Pinpoint the cell where the given text exists, returning its [x, y] midpoint coordinate. 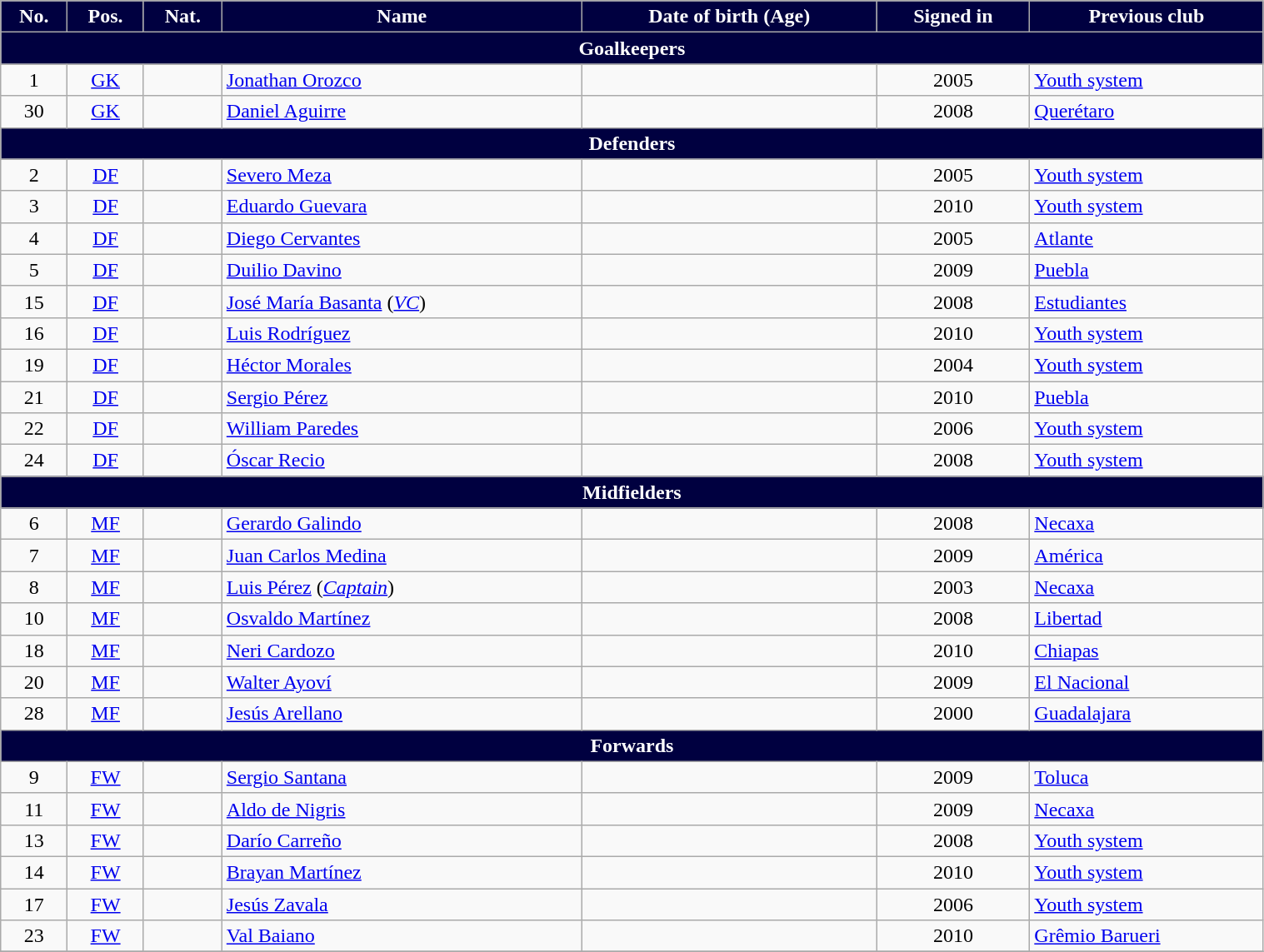
16 [34, 333]
19 [34, 365]
11 [34, 809]
Aldo de Nigris [402, 809]
28 [34, 714]
18 [34, 650]
4 [34, 238]
Daniel Aguirre [402, 112]
2 [34, 175]
Midfielders [632, 492]
24 [34, 461]
Goalkeepers [632, 48]
Osvaldo Martínez [402, 619]
Óscar Recio [402, 461]
Guadalajara [1147, 714]
Querétaro [1147, 112]
Luis Rodríguez [402, 333]
1 [34, 80]
21 [34, 397]
Brayan Martínez [402, 872]
Duilio Davino [402, 270]
Sergio Pérez [402, 397]
5 [34, 270]
17 [34, 904]
Eduardo Guevara [402, 207]
Name [402, 17]
Walter Ayoví [402, 682]
América [1147, 556]
Héctor Morales [402, 365]
30 [34, 112]
No. [34, 17]
Jonathan Orozco [402, 80]
Signed in [953, 17]
9 [34, 777]
Pos. [106, 17]
3 [34, 207]
Gerardo Galindo [402, 524]
William Paredes [402, 429]
8 [34, 587]
Toluca [1147, 777]
Grêmio Barueri [1147, 936]
2004 [953, 365]
13 [34, 840]
Val Baiano [402, 936]
Libertad [1147, 619]
Darío Carreño [402, 840]
Date of birth (Age) [729, 17]
El Nacional [1147, 682]
Diego Cervantes [402, 238]
2000 [953, 714]
Sergio Santana [402, 777]
Defenders [632, 143]
Luis Pérez (Captain) [402, 587]
22 [34, 429]
10 [34, 619]
14 [34, 872]
Previous club [1147, 17]
Juan Carlos Medina [402, 556]
7 [34, 556]
José María Basanta (VC) [402, 302]
20 [34, 682]
2003 [953, 587]
Nat. [182, 17]
6 [34, 524]
23 [34, 936]
15 [34, 302]
Atlante [1147, 238]
Chiapas [1147, 650]
Jesús Zavala [402, 904]
Severo Meza [402, 175]
Estudiantes [1147, 302]
Neri Cardozo [402, 650]
Jesús Arellano [402, 714]
Forwards [632, 745]
